Search for the cell housing the specified text and yield its (X, Y) center coordinate. 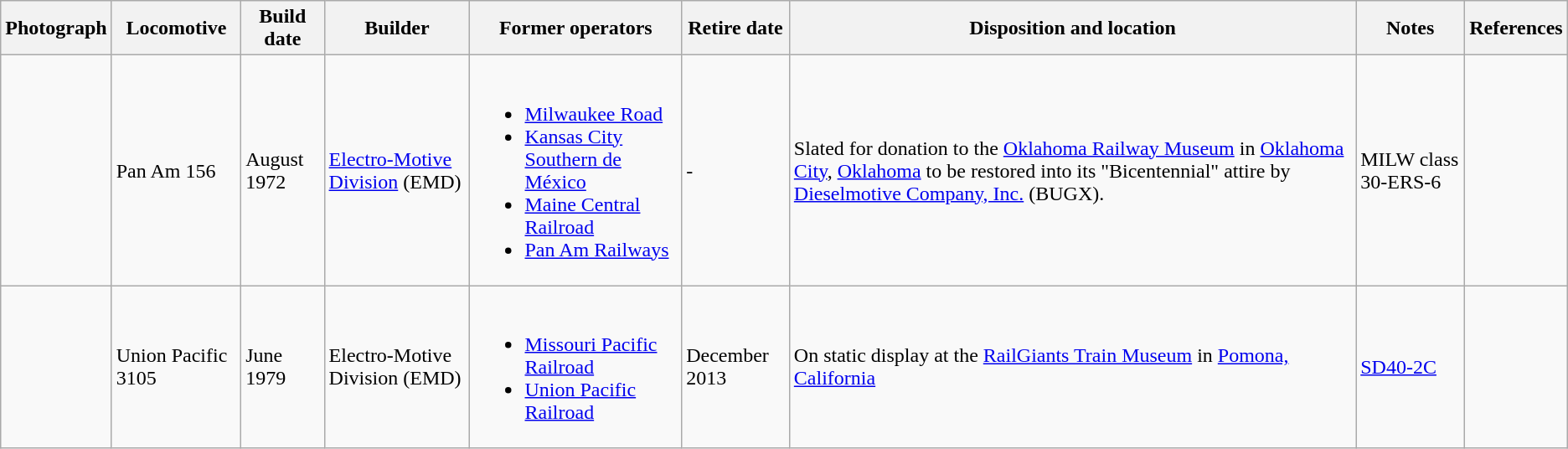
Locomotive (176, 28)
SD40-2C (1411, 367)
Former operators (576, 28)
Notes (1411, 28)
Pan Am 156 (176, 171)
Missouri Pacific RailroadUnion Pacific Railroad (576, 367)
June 1979 (283, 367)
Retire date (735, 28)
MILW class 30-ERS-6 (1411, 171)
On static display at the RailGiants Train Museum in Pomona, California (1072, 367)
August 1972 (283, 171)
Union Pacific 3105 (176, 367)
Photograph (56, 28)
References (1516, 28)
Build date (283, 28)
- (735, 171)
Builder (397, 28)
December 2013 (735, 367)
Milwaukee RoadKansas City Southern de MéxicoMaine Central RailroadPan Am Railways (576, 171)
Disposition and location (1072, 28)
